For the text-containing cell, return its midpoint in [x, y] coordinate format. 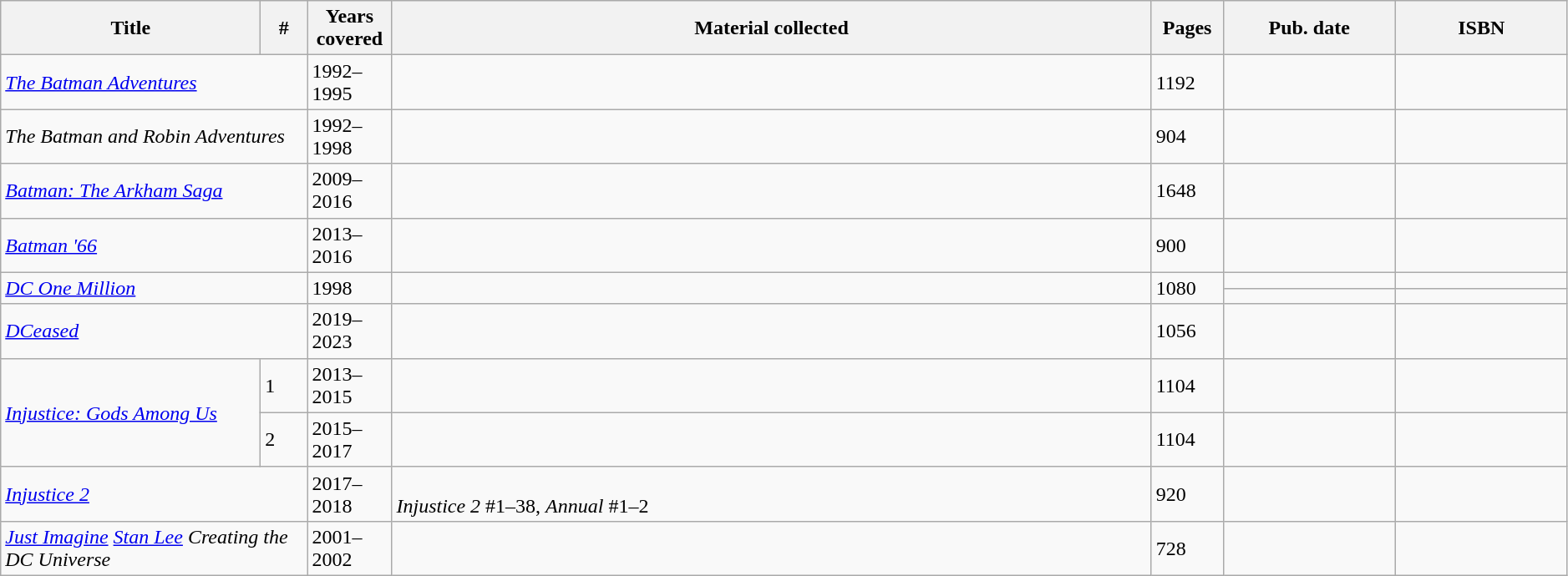
Batman: The Arkham Saga [154, 190]
2017–2018 [349, 494]
Years covered [349, 28]
1992–1998 [349, 137]
2009–2016 [349, 190]
1192 [1187, 82]
Injustice: Gods Among Us [130, 412]
1998 [349, 288]
DC One Million [154, 288]
The Batman Adventures [154, 82]
Pub. date [1309, 28]
1056 [1187, 331]
Just Imagine Stan Lee Creating the DC Universe [154, 548]
2013–2015 [349, 386]
2019–2023 [349, 331]
ISBN [1481, 28]
Batman '66 [154, 245]
1080 [1187, 288]
728 [1187, 548]
2001–2002 [349, 548]
2 [284, 439]
Title [130, 28]
DCeased [154, 331]
# [284, 28]
904 [1187, 137]
900 [1187, 245]
2015–2017 [349, 439]
2013–2016 [349, 245]
1648 [1187, 190]
Injustice 2 [154, 494]
Material collected [772, 28]
920 [1187, 494]
1992–1995 [349, 82]
1 [284, 386]
The Batman and Robin Adventures [154, 137]
Pages [1187, 28]
Injustice 2 #1–38, Annual #1–2 [772, 494]
